Determine the [X, Y] coordinate at the center of the cell enclosing the given text.  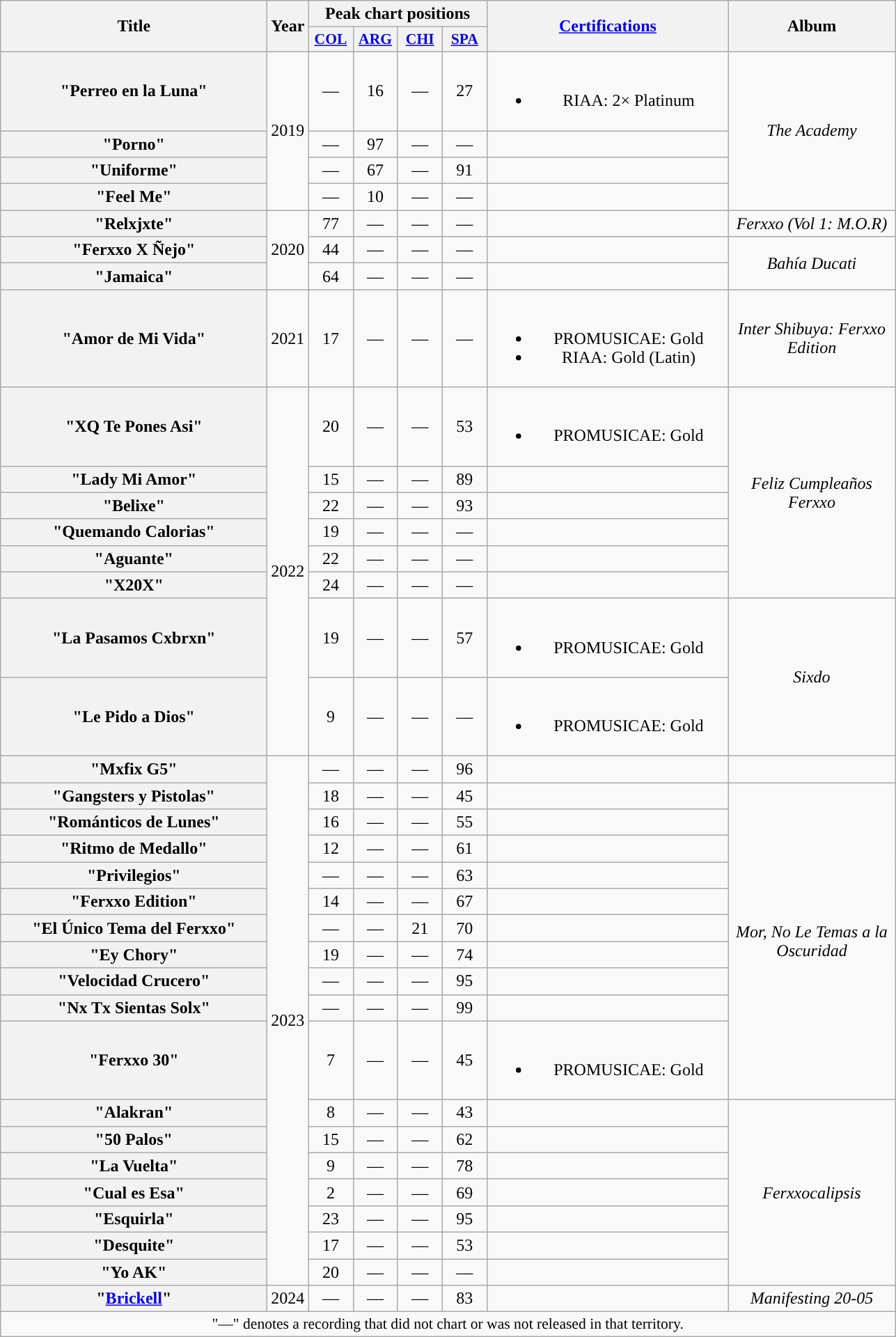
93 [464, 506]
"Románticos de Lunes" [134, 822]
2 [331, 1192]
55 [464, 822]
"Brickell" [134, 1299]
The Academy [812, 131]
"Ey Chory" [134, 955]
"Cual es Esa" [134, 1192]
43 [464, 1113]
"Ferxxo Edition" [134, 902]
"Relxjxte" [134, 224]
"Alakran" [134, 1113]
"Lady Mi Amor" [134, 479]
"Feel Me" [134, 197]
96 [464, 769]
"Ferxxo X Ñejo" [134, 250]
99 [464, 1008]
44 [331, 250]
Manifesting 20-05 [812, 1299]
10 [375, 197]
77 [331, 224]
8 [331, 1113]
SPA [464, 40]
CHI [420, 40]
21 [420, 928]
"50 Palos" [134, 1139]
Mor, No Le Temas a la Oscuridad [812, 941]
Certifications [607, 26]
74 [464, 955]
Title [134, 26]
"Privilegios" [134, 875]
2022 [288, 572]
83 [464, 1299]
12 [331, 849]
"Le Pido a Dios" [134, 716]
18 [331, 796]
27 [464, 91]
24 [331, 585]
2019 [288, 131]
Inter Shibuya: Ferxxo Edition [812, 338]
2021 [288, 338]
Feliz Cumpleaños Ferxxo [812, 493]
2023 [288, 1020]
"Yo AK" [134, 1272]
"Amor de Mi Vida" [134, 338]
"Porno" [134, 144]
23 [331, 1219]
"Belixe" [134, 506]
97 [375, 144]
2020 [288, 250]
"Velocidad Crucero" [134, 981]
RIAA: 2× Platinum [607, 91]
Album [812, 26]
"Esquirla" [134, 1219]
62 [464, 1139]
Sixdo [812, 677]
"Perreo en la Luna" [134, 91]
PROMUSICAE: GoldRIAA: Gold (Latin) [607, 338]
Year [288, 26]
70 [464, 928]
"Ferxxo 30" [134, 1060]
64 [331, 276]
"XQ Te Pones Asi" [134, 426]
"Quemando Calorias" [134, 532]
"La Vuelta" [134, 1166]
"La Pasamos Cxbrxn" [134, 638]
69 [464, 1192]
Bahía Ducati [812, 263]
89 [464, 479]
"—" denotes a recording that did not chart or was not released in that territory. [448, 1324]
COL [331, 40]
ARG [375, 40]
91 [464, 171]
"El Único Tema del Ferxxo" [134, 928]
14 [331, 902]
"Uniforme" [134, 171]
"Aguante" [134, 558]
Ferxxocalipsis [812, 1192]
61 [464, 849]
"X20X" [134, 585]
"Gangsters y Pistolas" [134, 796]
57 [464, 638]
2024 [288, 1299]
"Ritmo de Medallo" [134, 849]
Ferxxo (Vol 1: M.O.R) [812, 224]
7 [331, 1060]
"Desquite" [134, 1245]
"Nx Tx Sientas Solx" [134, 1008]
Peak chart positions [398, 14]
78 [464, 1166]
"Mxfix G5" [134, 769]
63 [464, 875]
"Jamaica" [134, 276]
